Return [X, Y] of the center of cell containing provided text 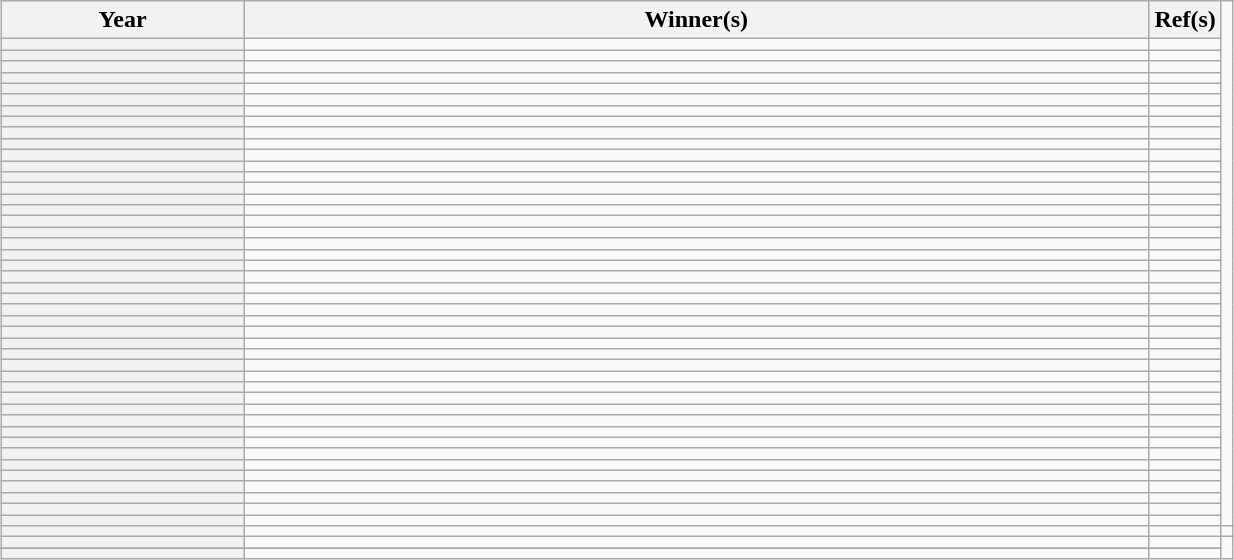
Ref(s) [1185, 20]
Winner(s) [696, 20]
Year [123, 20]
